Output the [x, y] coordinate of the center of the cell containing the given text.  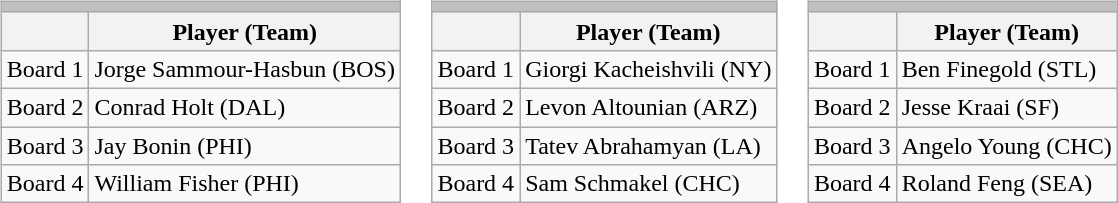
Sam Schmakel (CHC) [648, 184]
Jorge Sammour-Hasbun (BOS) [244, 69]
Tatev Abrahamyan (LA) [648, 145]
Jay Bonin (PHI) [244, 145]
Angelo Young (CHC) [1006, 145]
Levon Altounian (ARZ) [648, 107]
Giorgi Kacheishvili (NY) [648, 69]
Roland Feng (SEA) [1006, 184]
William Fisher (PHI) [244, 184]
Ben Finegold (STL) [1006, 69]
Conrad Holt (DAL) [244, 107]
Jesse Kraai (SF) [1006, 107]
